Output the [X, Y] coordinate of the center of the cell containing the given text.  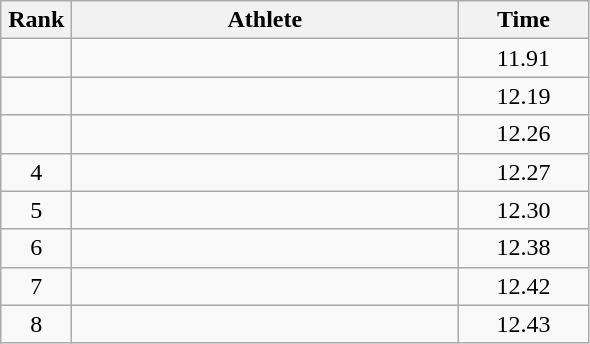
12.42 [524, 286]
12.38 [524, 248]
12.19 [524, 96]
5 [36, 210]
12.30 [524, 210]
12.26 [524, 134]
Rank [36, 20]
12.27 [524, 172]
6 [36, 248]
12.43 [524, 324]
7 [36, 286]
4 [36, 172]
8 [36, 324]
11.91 [524, 58]
Time [524, 20]
Athlete [265, 20]
